Scan for the cell matching the given text and deliver its [X, Y] coordinate at center. 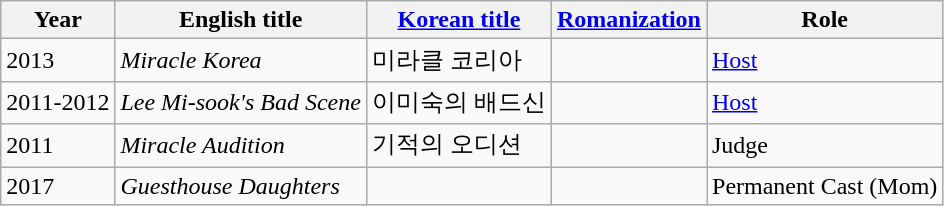
Lee Mi-sook's Bad Scene [240, 102]
Miracle Korea [240, 60]
2017 [58, 185]
Judge [824, 146]
English title [240, 20]
2013 [58, 60]
2011 [58, 146]
Korean title [458, 20]
미라클 코리아 [458, 60]
Guesthouse Daughters [240, 185]
이미숙의 배드신 [458, 102]
Year [58, 20]
Permanent Cast (Mom) [824, 185]
Miracle Audition [240, 146]
2011-2012 [58, 102]
기적의 오디션 [458, 146]
Romanization [628, 20]
Role [824, 20]
